Find where the given text appears and provide that cell's center as (X, Y) coordinate. 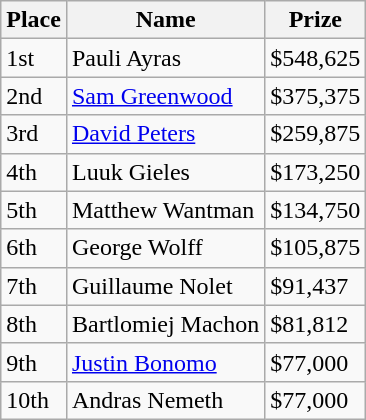
Bartlomiej Machon (165, 324)
4th (34, 172)
7th (34, 286)
1st (34, 58)
Place (34, 20)
George Wolff (165, 248)
$259,875 (316, 134)
10th (34, 400)
8th (34, 324)
5th (34, 210)
Guillaume Nolet (165, 286)
Luuk Gieles (165, 172)
$548,625 (316, 58)
David Peters (165, 134)
Prize (316, 20)
Sam Greenwood (165, 96)
3rd (34, 134)
$134,750 (316, 210)
Pauli Ayras (165, 58)
Justin Bonomo (165, 362)
$91,437 (316, 286)
$173,250 (316, 172)
9th (34, 362)
Andras Nemeth (165, 400)
2nd (34, 96)
Name (165, 20)
$81,812 (316, 324)
$105,875 (316, 248)
6th (34, 248)
Matthew Wantman (165, 210)
$375,375 (316, 96)
